Scan for the cell matching the given text and deliver its (X, Y) coordinate at center. 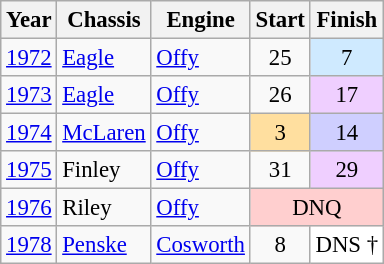
Cosworth (200, 245)
7 (346, 58)
Finley (104, 170)
Year (29, 20)
8 (280, 245)
DNQ (316, 208)
1973 (29, 95)
1972 (29, 58)
26 (280, 95)
Start (280, 20)
17 (346, 95)
3 (280, 133)
29 (346, 170)
1976 (29, 208)
Riley (104, 208)
1975 (29, 170)
1974 (29, 133)
Engine (200, 20)
Finish (346, 20)
31 (280, 170)
25 (280, 58)
McLaren (104, 133)
1978 (29, 245)
Penske (104, 245)
DNS † (346, 245)
Chassis (104, 20)
14 (346, 133)
